Scan for the cell matching the given text and deliver its [x, y] coordinate at center. 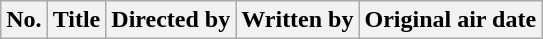
Directed by [171, 20]
No. [24, 20]
Title [76, 20]
Original air date [450, 20]
Written by [298, 20]
